Capture the cell that displays the provided text and extract its (X, Y) central coordinate. 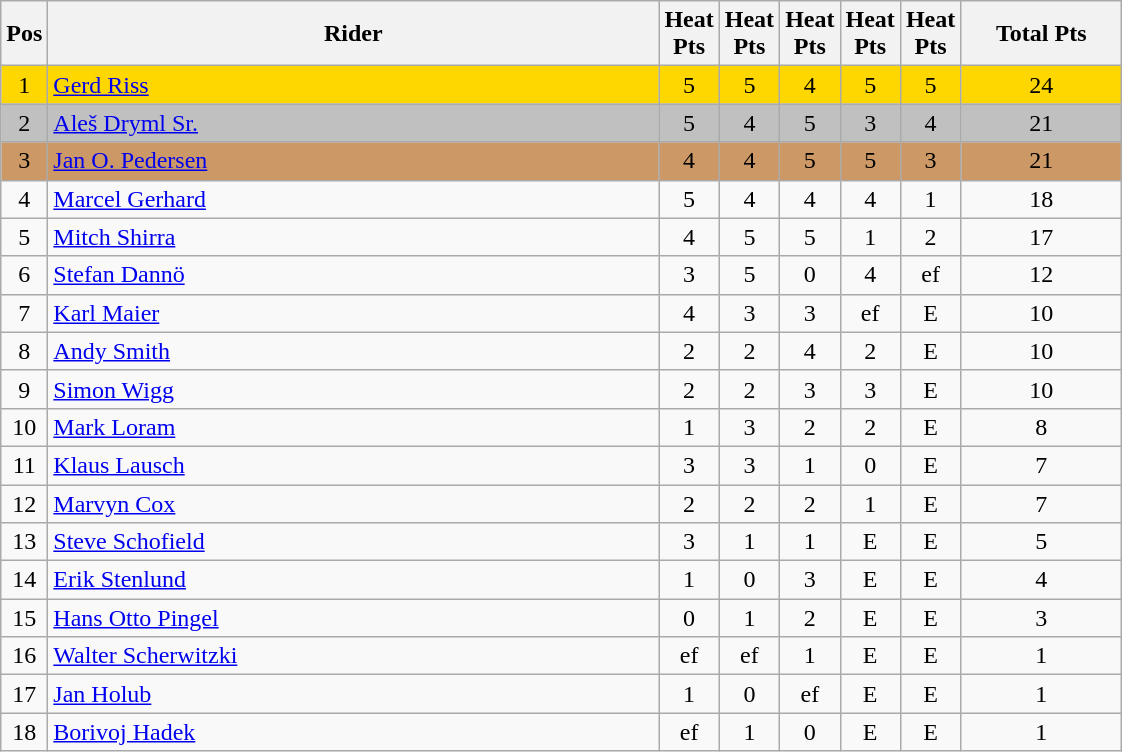
16 (24, 656)
13 (24, 542)
Simon Wigg (354, 389)
Mark Loram (354, 427)
Jan Holub (354, 694)
11 (24, 465)
24 (1042, 85)
9 (24, 389)
Pos (24, 34)
14 (24, 580)
Marcel Gerhard (354, 199)
Karl Maier (354, 313)
6 (24, 275)
Gerd Riss (354, 85)
Borivoj Hadek (354, 732)
Rider (354, 34)
Andy Smith (354, 351)
Jan O. Pedersen (354, 161)
15 (24, 618)
Steve Schofield (354, 542)
Total Pts (1042, 34)
Aleš Dryml Sr. (354, 123)
Stefan Dannö (354, 275)
Marvyn Cox (354, 503)
Erik Stenlund (354, 580)
Klaus Lausch (354, 465)
Walter Scherwitzki (354, 656)
Mitch Shirra (354, 237)
Hans Otto Pingel (354, 618)
